Output the (X, Y) coordinate of the center of the cell containing the given text.  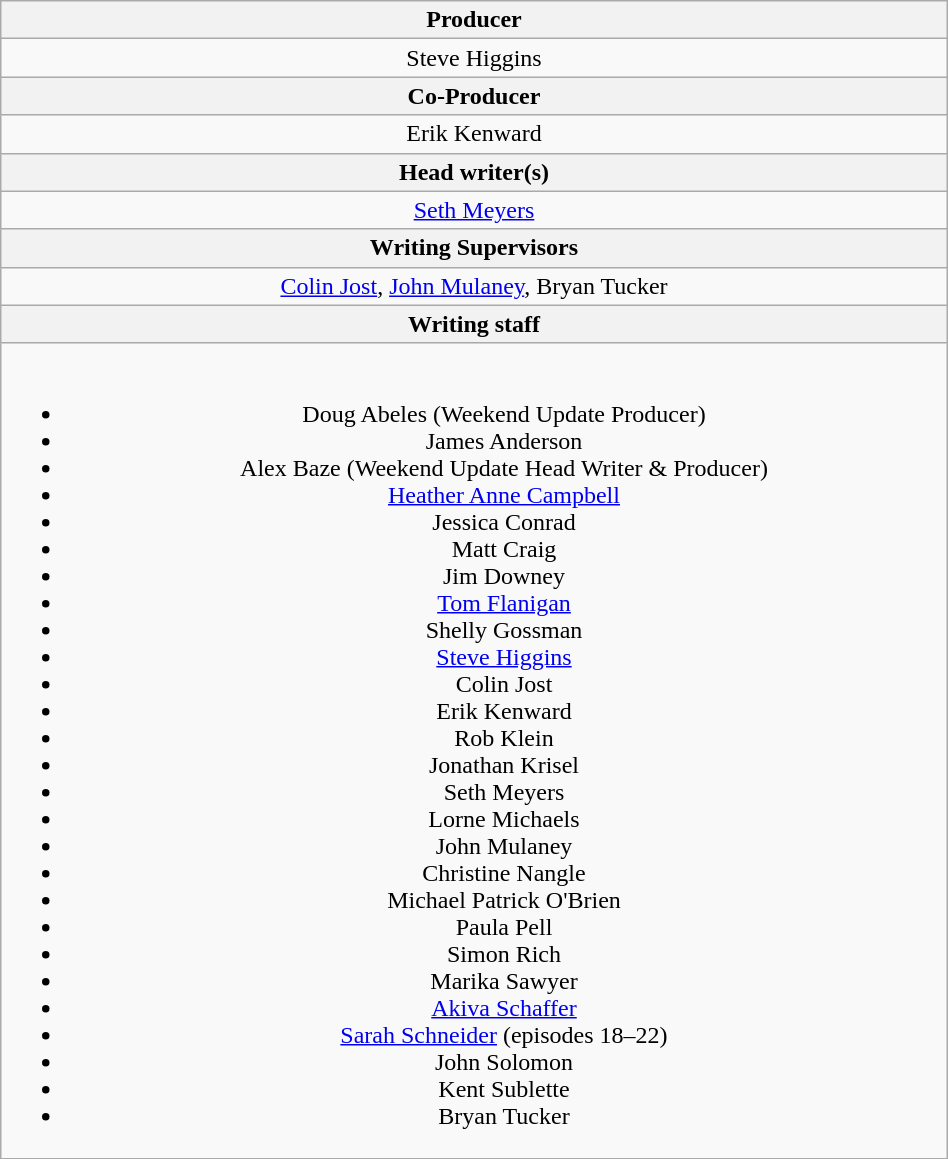
Steve Higgins (474, 58)
Colin Jost, John Mulaney, Bryan Tucker (474, 286)
Writing Supervisors (474, 248)
Head writer(s) (474, 172)
Seth Meyers (474, 210)
Co-Producer (474, 96)
Writing staff (474, 324)
Erik Kenward (474, 134)
Producer (474, 20)
